From the cell containing the given text, extract its center point as (X, Y) coordinate. 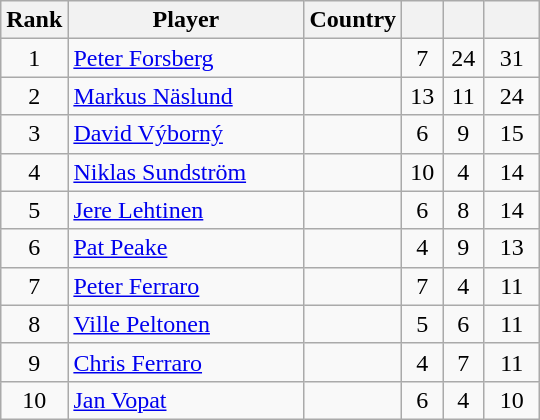
15 (512, 134)
Pat Peake (186, 248)
Country (353, 20)
Jere Lehtinen (186, 210)
Chris Ferraro (186, 362)
Ville Peltonen (186, 324)
David Výborný (186, 134)
2 (34, 96)
3 (34, 134)
Niklas Sundström (186, 172)
Player (186, 20)
31 (512, 58)
Peter Forsberg (186, 58)
Peter Ferraro (186, 286)
Jan Vopat (186, 400)
1 (34, 58)
Markus Näslund (186, 96)
Rank (34, 20)
